Locate the cell with the specified text and output its (X, Y) center coordinate. 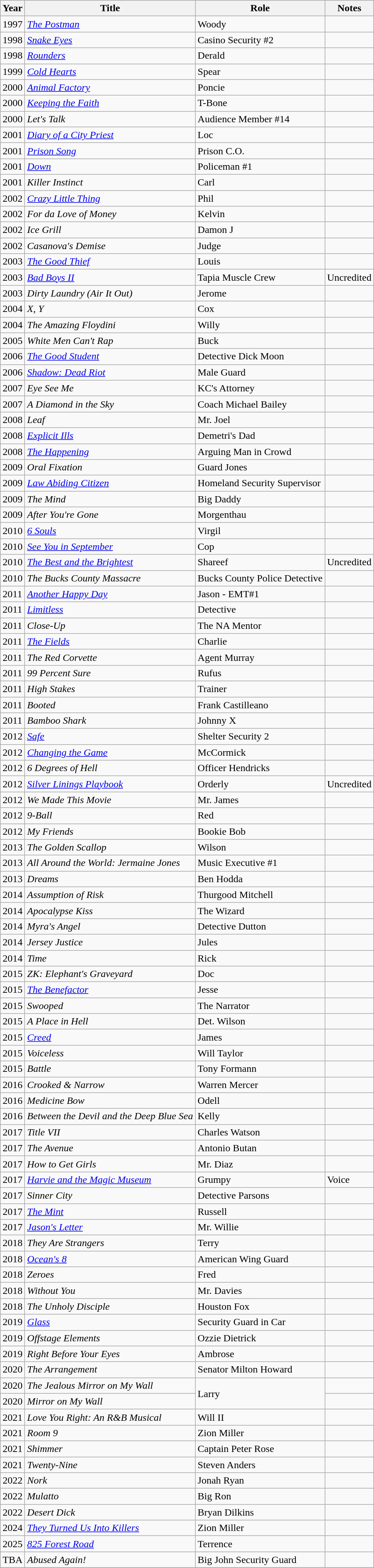
Killer Instinct (110, 182)
Swooped (110, 1006)
Mr. Joel (260, 420)
McCormick (260, 752)
Bad Boys II (110, 277)
2025 (12, 1544)
Role (260, 8)
Sinner City (110, 1195)
Big John Security Guard (260, 1560)
Rick (260, 958)
Jason - EMT#1 (260, 594)
Tapia Muscle Crew (260, 277)
The Happening (110, 451)
Agent Murray (260, 657)
Title VII (110, 1132)
Safe (110, 737)
Dreams (110, 879)
Detective Parsons (260, 1195)
Down (110, 166)
Cox (260, 309)
Between the Devil and the Deep Blue Sea (110, 1116)
Virgil (260, 531)
The Arrangement (110, 1370)
Rounders (110, 56)
Assumption of Risk (110, 895)
Ambrose (260, 1354)
After You're Gone (110, 515)
Desert Dick (110, 1512)
Bryan Dilkins (260, 1512)
Music Executive #1 (260, 863)
Casino Security #2 (260, 40)
Detective (260, 610)
Larry (260, 1393)
Let's Talk (110, 119)
Morgenthau (260, 515)
The Amazing Floydini (110, 325)
The Avenue (110, 1148)
Russell (260, 1212)
Security Guard in Car (260, 1322)
Shelter Security 2 (260, 737)
White Men Can't Rap (110, 341)
Battle (110, 1069)
Oral Fixation (110, 467)
Mirror on My Wall (110, 1401)
Jules (260, 942)
Mr. Diaz (260, 1164)
The Wizard (260, 910)
Myra's Angel (110, 926)
A Place in Hell (110, 1021)
Demetri's Dad (260, 435)
Jason's Letter (110, 1227)
Mr. Willie (260, 1227)
Mr. Davies (260, 1291)
Buck (260, 341)
The Red Corvette (110, 657)
The Golden Scallop (110, 847)
Detective Dutton (260, 926)
Room 9 (110, 1433)
Fred (260, 1275)
Shimmer (110, 1449)
Homeland Security Supervisor (260, 483)
Explicit Ills (110, 435)
The Mint (110, 1212)
The Best and the Brightest (110, 562)
Arguing Man in Crowd (260, 451)
Jersey Justice (110, 942)
Prison Song (110, 151)
Charlie (260, 641)
Crazy Little Thing (110, 198)
Bamboo Shark (110, 721)
Coach Michael Bailey (260, 404)
Crooked & Narrow (110, 1085)
Terrence (260, 1544)
Bookie Bob (260, 831)
TBA (12, 1560)
T-Bone (260, 103)
Cold Hearts (110, 72)
Love You Right: An R&B Musical (110, 1417)
Woody (260, 24)
Will II (260, 1417)
Captain Peter Rose (260, 1449)
Close-Up (110, 626)
Medicine Bow (110, 1101)
Detective Dick Moon (260, 356)
Changing the Game (110, 752)
Audience Member #14 (260, 119)
Damon J (260, 230)
A Diamond in the Sky (110, 404)
Time (110, 958)
Red (260, 816)
Jerome (260, 293)
Orderly (260, 784)
Jonah Ryan (260, 1481)
6 Degrees of Hell (110, 768)
Doc (260, 974)
Title (110, 8)
9-Ball (110, 816)
ZK: Elephant's Graveyard (110, 974)
Houston Fox (260, 1306)
2005 (12, 341)
Rufus (260, 673)
The Unholy Disciple (110, 1306)
Voice (349, 1180)
The NA Mentor (260, 626)
The Postman (110, 24)
Limitless (110, 610)
American Wing Guard (260, 1259)
The Good Student (110, 356)
My Friends (110, 831)
Animal Factory (110, 87)
Right Before Your Eyes (110, 1354)
The Fields (110, 641)
Eye See Me (110, 388)
Prison C.O. (260, 151)
Shareef (260, 562)
Twenty-Nine (110, 1464)
Apocalypse Kiss (110, 910)
Ice Grill (110, 230)
Terry (260, 1243)
Voiceless (110, 1053)
High Stakes (110, 689)
1997 (12, 24)
For da Love of Money (110, 214)
Senator Milton Howard (260, 1370)
Ocean's 8 (110, 1259)
Bucks County Police Detective (260, 578)
Jesse (260, 990)
Policeman #1 (260, 166)
Diary of a City Priest (110, 135)
Nork (110, 1481)
Leaf (110, 420)
Harvie and the Magic Museum (110, 1180)
Mr. James (260, 800)
The Good Thief (110, 262)
Creed (110, 1037)
Snake Eyes (110, 40)
Thurgood Mitchell (260, 895)
2024 (12, 1528)
Mulatto (110, 1496)
Law Abiding Citizen (110, 483)
Antonio Butan (260, 1148)
Guard Jones (260, 467)
Abused Again! (110, 1560)
Silver Linings Playbook (110, 784)
Tony Formann (260, 1069)
Kelly (260, 1116)
Cop (260, 547)
Louis (260, 262)
The Benefactor (110, 990)
Johnny X (260, 721)
X, Y (110, 309)
The Narrator (260, 1006)
Judge (260, 246)
Glass (110, 1322)
How to Get Girls (110, 1164)
Grumpy (260, 1180)
Loc (260, 135)
Will Taylor (260, 1053)
Zeroes (110, 1275)
99 Percent Sure (110, 673)
Male Guard (260, 372)
Derald (260, 56)
Frank Castilleano (260, 705)
Ozzie Dietrick (260, 1338)
Steven Anders (260, 1464)
Odell (260, 1101)
The Bucks County Massacre (110, 578)
Casanova's Demise (110, 246)
Offstage Elements (110, 1338)
The Jealous Mirror on My Wall (110, 1385)
Willy (260, 325)
825 Forest Road (110, 1544)
Det. Wilson (260, 1021)
Kelvin (260, 214)
Big Ron (260, 1496)
Officer Hendricks (260, 768)
All Around the World: Jermaine Jones (110, 863)
Dirty Laundry (Air It Out) (110, 293)
James (260, 1037)
Trainer (260, 689)
Notes (349, 8)
They Are Strangers (110, 1243)
They Turned Us Into Killers (110, 1528)
KC's Attorney (260, 388)
Charles Watson (260, 1132)
The Mind (110, 499)
Year (12, 8)
Big Daddy (260, 499)
Warren Mercer (260, 1085)
Spear (260, 72)
Another Happy Day (110, 594)
Without You (110, 1291)
Poncie (260, 87)
Shadow: Dead Riot (110, 372)
See You in September (110, 547)
1999 (12, 72)
Booted (110, 705)
Ben Hodda (260, 879)
Carl (260, 182)
Keeping the Faith (110, 103)
6 Souls (110, 531)
We Made This Movie (110, 800)
Phil (260, 198)
Wilson (260, 847)
